Provide the [x, y] coordinate of the cell's center where the given text is located.  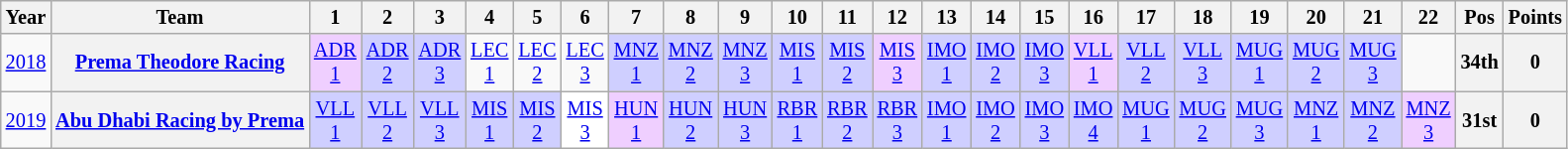
18 [1202, 17]
Abu Dhabi Racing by Prema [180, 120]
RBR3 [897, 120]
11 [847, 17]
1 [335, 17]
31st [1480, 120]
ADR2 [388, 63]
5 [537, 17]
15 [1044, 17]
12 [897, 17]
HUN2 [691, 120]
RBR1 [797, 120]
HUN1 [636, 120]
21 [1373, 17]
2019 [26, 120]
10 [797, 17]
Pos [1480, 17]
4 [489, 17]
ADR3 [440, 63]
14 [994, 17]
34th [1480, 63]
6 [585, 17]
ADR1 [335, 63]
LEC1 [489, 63]
LEC3 [585, 63]
19 [1260, 17]
Year [26, 17]
3 [440, 17]
8 [691, 17]
2018 [26, 63]
RBR2 [847, 120]
7 [636, 17]
Prema Theodore Racing [180, 63]
LEC2 [537, 63]
Points [1535, 17]
2 [388, 17]
Team [180, 17]
HUN3 [745, 120]
16 [1094, 17]
IMO4 [1094, 120]
20 [1315, 17]
22 [1428, 17]
9 [745, 17]
17 [1145, 17]
13 [947, 17]
